For the text-containing cell, return its midpoint in [X, Y] coordinate format. 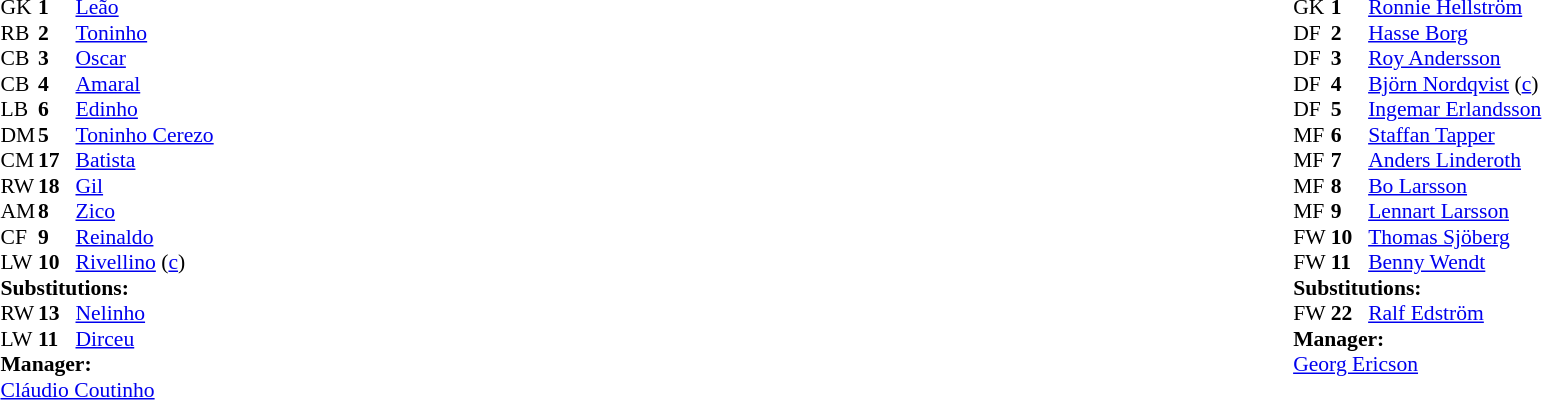
DM [19, 135]
Dirceu [145, 339]
Amaral [145, 84]
Roy Andersson [1454, 59]
Benny Wendt [1454, 263]
Hasse Borg [1454, 33]
Nelinho [145, 313]
Rivellino (c) [145, 263]
Edinho [145, 109]
Ralf Edström [1454, 313]
7 [1350, 161]
Lennart Larsson [1454, 211]
Toninho [145, 33]
Staffan Tapper [1454, 135]
Toninho Cerezo [145, 135]
Georg Ericson [1417, 365]
Ingemar Erlandsson [1454, 109]
Batista [145, 161]
Bo Larsson [1454, 186]
Anders Linderoth [1454, 161]
Thomas Sjöberg [1454, 237]
22 [1350, 313]
Reinaldo [145, 237]
CF [19, 237]
LB [19, 109]
17 [57, 161]
Oscar [145, 59]
18 [57, 186]
Zico [145, 211]
13 [57, 313]
RB [19, 33]
CM [19, 161]
Björn Nordqvist (c) [1454, 84]
AM [19, 211]
Gil [145, 186]
